Provide the [x, y] coordinate of the cell's center where the given text is located.  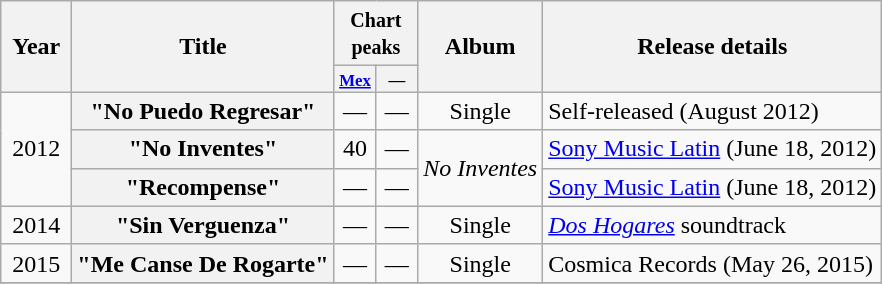
Chart peaks [376, 34]
No Inventes [480, 168]
"No Inventes" [203, 149]
2014 [36, 225]
"Me Canse De Rogarte" [203, 263]
Self-released (August 2012) [712, 111]
40 [355, 149]
Title [203, 46]
Mex [355, 79]
"No Puedo Regresar" [203, 111]
"Sin Verguenza" [203, 225]
Year [36, 46]
Album [480, 46]
Dos Hogares soundtrack [712, 225]
Cosmica Records (May 26, 2015) [712, 263]
2015 [36, 263]
Release details [712, 46]
"Recompense" [203, 187]
2012 [36, 149]
